For the text-containing cell, return its midpoint in [X, Y] coordinate format. 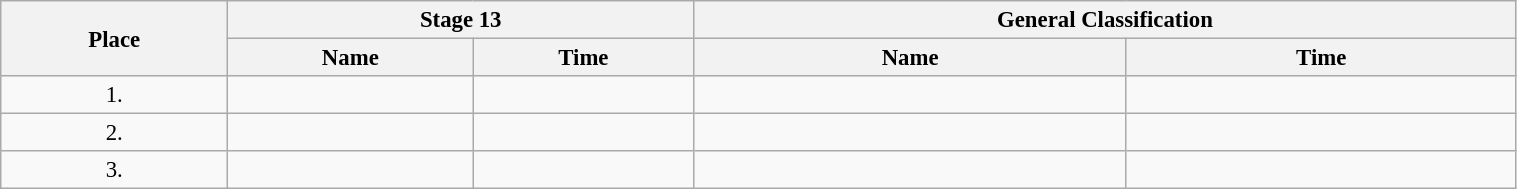
2. [114, 133]
General Classification [1105, 20]
Stage 13 [461, 20]
Place [114, 38]
3. [114, 170]
1. [114, 95]
